Provide the (x, y) coordinate of the cell's center where the given text is located.  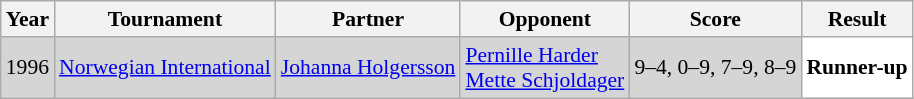
Opponent (544, 19)
1996 (28, 68)
Score (715, 19)
Year (28, 19)
Johanna Holgersson (368, 68)
9–4, 0–9, 7–9, 8–9 (715, 68)
Runner-up (856, 68)
Partner (368, 19)
Norwegian International (165, 68)
Result (856, 19)
Pernille Harder Mette Schjoldager (544, 68)
Tournament (165, 19)
